Locate the cell with the specified text and output its (x, y) center coordinate. 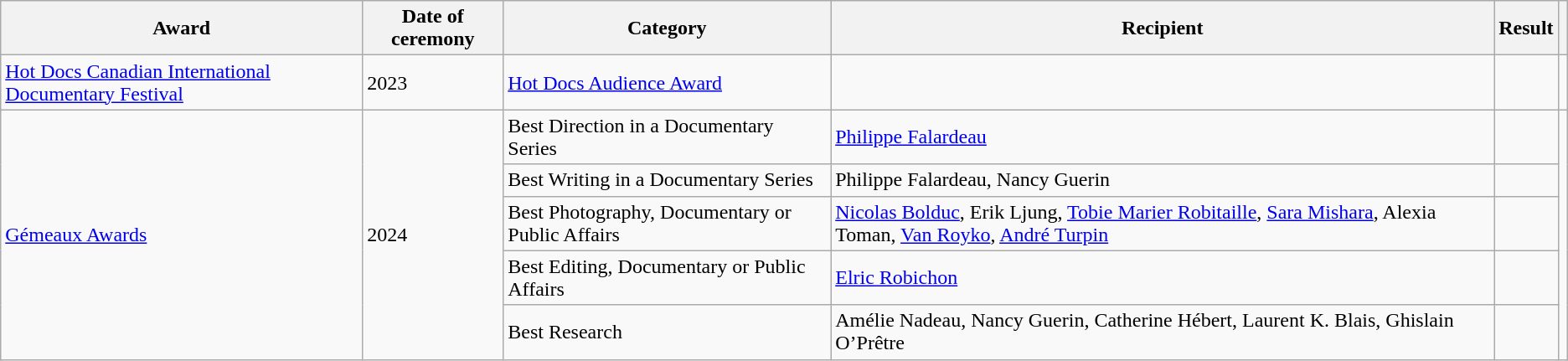
Nicolas Bolduc, Erik Ljung, Tobie Marier Robitaille, Sara Mishara, Alexia Toman, Van Royko, André Turpin (1163, 223)
Hot Docs Canadian International Documentary Festival (182, 82)
Amélie Nadeau, Nancy Guerin, Catherine Hébert, Laurent K. Blais, Ghislain O’Prêtre (1163, 332)
Best Photography, Documentary or Public Affairs (667, 223)
Best Research (667, 332)
2024 (433, 235)
Best Writing in a Documentary Series (667, 180)
Result (1526, 28)
Best Editing, Documentary or Public Affairs (667, 278)
Best Direction in a Documentary Series (667, 137)
Philippe Falardeau, Nancy Guerin (1163, 180)
Elric Robichon (1163, 278)
Category (667, 28)
Award (182, 28)
Gémeaux Awards (182, 235)
Philippe Falardeau (1163, 137)
Date of ceremony (433, 28)
Recipient (1163, 28)
Hot Docs Audience Award (667, 82)
2023 (433, 82)
